From the cell containing the given text, extract its center point as [x, y] coordinate. 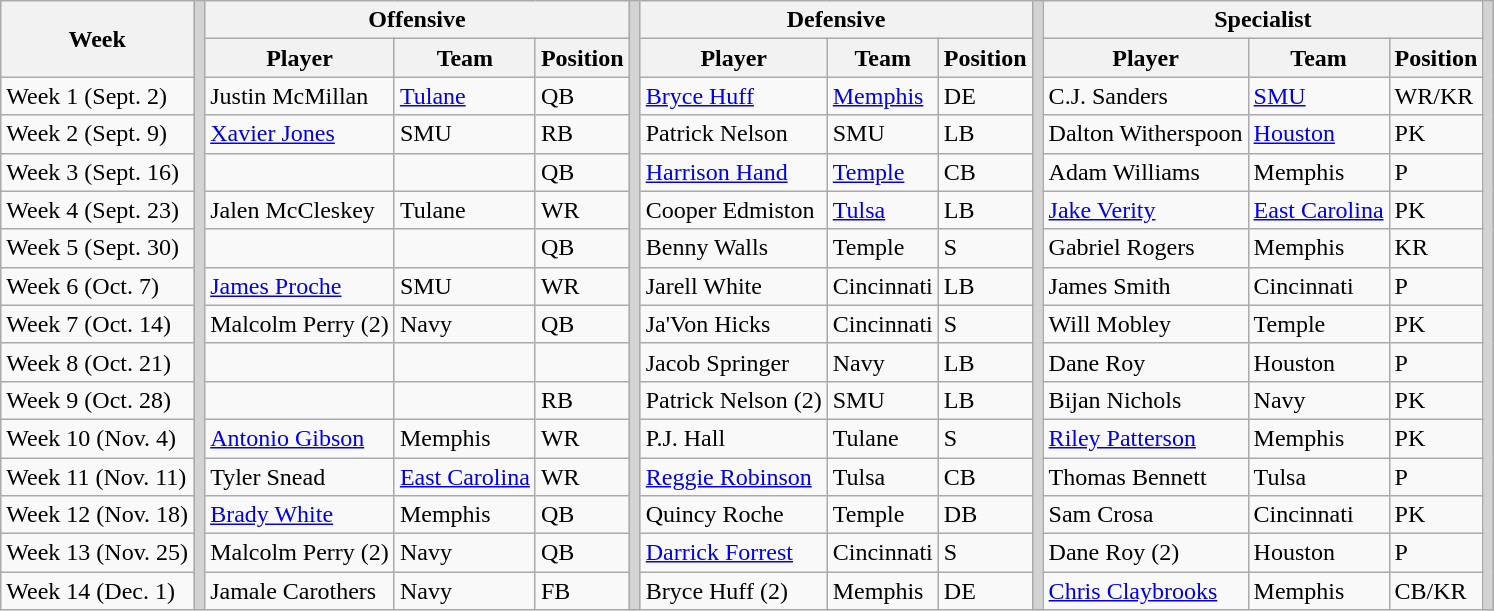
Week [98, 39]
Week 5 (Sept. 30) [98, 248]
Defensive [836, 20]
Specialist [1263, 20]
Dane Roy (2) [1146, 553]
Jarell White [734, 286]
Week 9 (Oct. 28) [98, 400]
Dalton Witherspoon [1146, 134]
Sam Crosa [1146, 515]
Offensive [417, 20]
Brady White [300, 515]
Antonio Gibson [300, 438]
Gabriel Rogers [1146, 248]
Week 12 (Nov. 18) [98, 515]
Week 1 (Sept. 2) [98, 96]
Week 3 (Sept. 16) [98, 172]
James Smith [1146, 286]
Quincy Roche [734, 515]
Chris Claybrooks [1146, 591]
Darrick Forrest [734, 553]
Week 13 (Nov. 25) [98, 553]
Harrison Hand [734, 172]
Jake Verity [1146, 210]
Ja'Von Hicks [734, 324]
Week 4 (Sept. 23) [98, 210]
WR/KR [1436, 96]
CB/KR [1436, 591]
FB [582, 591]
DB [985, 515]
James Proche [300, 286]
Benny Walls [734, 248]
Jacob Springer [734, 362]
Xavier Jones [300, 134]
Bryce Huff (2) [734, 591]
Patrick Nelson (2) [734, 400]
Thomas Bennett [1146, 477]
Justin McMillan [300, 96]
Week 8 (Oct. 21) [98, 362]
Patrick Nelson [734, 134]
Dane Roy [1146, 362]
Bijan Nichols [1146, 400]
Will Mobley [1146, 324]
Week 6 (Oct. 7) [98, 286]
Week 11 (Nov. 11) [98, 477]
Week 7 (Oct. 14) [98, 324]
Jalen McCleskey [300, 210]
KR [1436, 248]
Adam Williams [1146, 172]
Bryce Huff [734, 96]
Week 14 (Dec. 1) [98, 591]
C.J. Sanders [1146, 96]
Riley Patterson [1146, 438]
Tyler Snead [300, 477]
P.J. Hall [734, 438]
Week 10 (Nov. 4) [98, 438]
Jamale Carothers [300, 591]
Cooper Edmiston [734, 210]
Reggie Robinson [734, 477]
Week 2 (Sept. 9) [98, 134]
